Pinpoint the cell where the given text exists, returning its (x, y) midpoint coordinate. 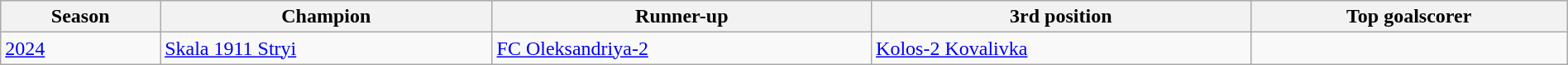
Champion (326, 17)
Top goalscorer (1409, 17)
Runner-up (681, 17)
2024 (81, 48)
3rd position (1062, 17)
FC Oleksandriya-2 (681, 48)
Kolos-2 Kovalivka (1062, 48)
Skala 1911 Stryi (326, 48)
Season (81, 17)
